Search for the cell housing the specified text and yield its (x, y) center coordinate. 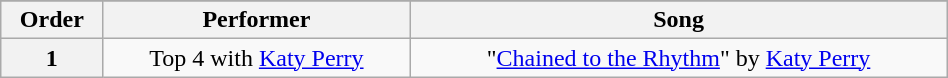
Order (52, 20)
1 (52, 58)
Top 4 with Katy Perry (256, 58)
Song (678, 20)
Performer (256, 20)
"Chained to the Rhythm" by Katy Perry (678, 58)
